Scan for the cell matching the given text and deliver its [x, y] coordinate at center. 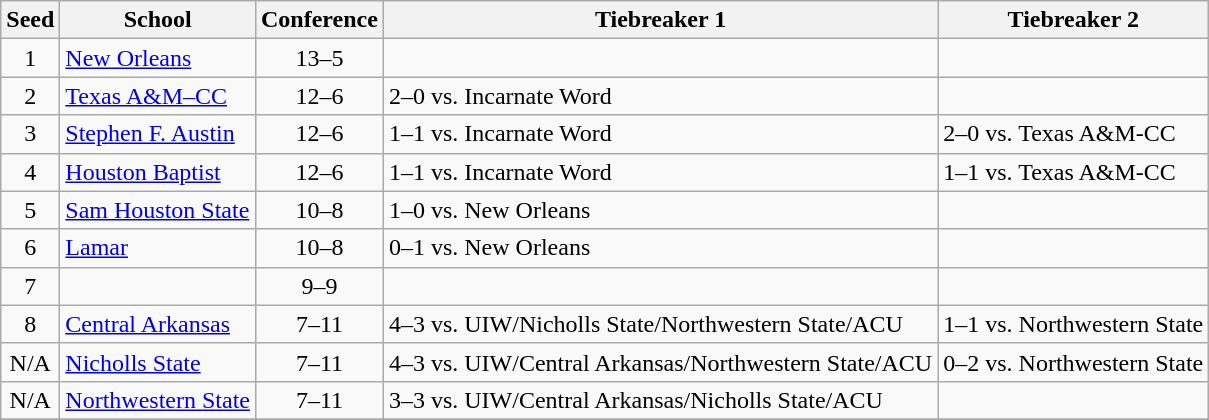
2–0 vs. Texas A&M-CC [1074, 134]
Stephen F. Austin [158, 134]
0–1 vs. New Orleans [660, 248]
13–5 [319, 58]
Tiebreaker 1 [660, 20]
4–3 vs. UIW/Central Arkansas/Northwestern State/ACU [660, 362]
0–2 vs. Northwestern State [1074, 362]
4 [30, 172]
1–1 vs. Texas A&M-CC [1074, 172]
6 [30, 248]
9–9 [319, 286]
1–0 vs. New Orleans [660, 210]
2–0 vs. Incarnate Word [660, 96]
Conference [319, 20]
4–3 vs. UIW/Nicholls State/Northwestern State/ACU [660, 324]
8 [30, 324]
New Orleans [158, 58]
1–1 vs. Northwestern State [1074, 324]
School [158, 20]
Tiebreaker 2 [1074, 20]
3 [30, 134]
Lamar [158, 248]
7 [30, 286]
Texas A&M–CC [158, 96]
2 [30, 96]
1 [30, 58]
Seed [30, 20]
Nicholls State [158, 362]
Central Arkansas [158, 324]
Houston Baptist [158, 172]
3–3 vs. UIW/Central Arkansas/Nicholls State/ACU [660, 400]
5 [30, 210]
Northwestern State [158, 400]
Sam Houston State [158, 210]
